Find where the given text appears and provide that cell's center as (x, y) coordinate. 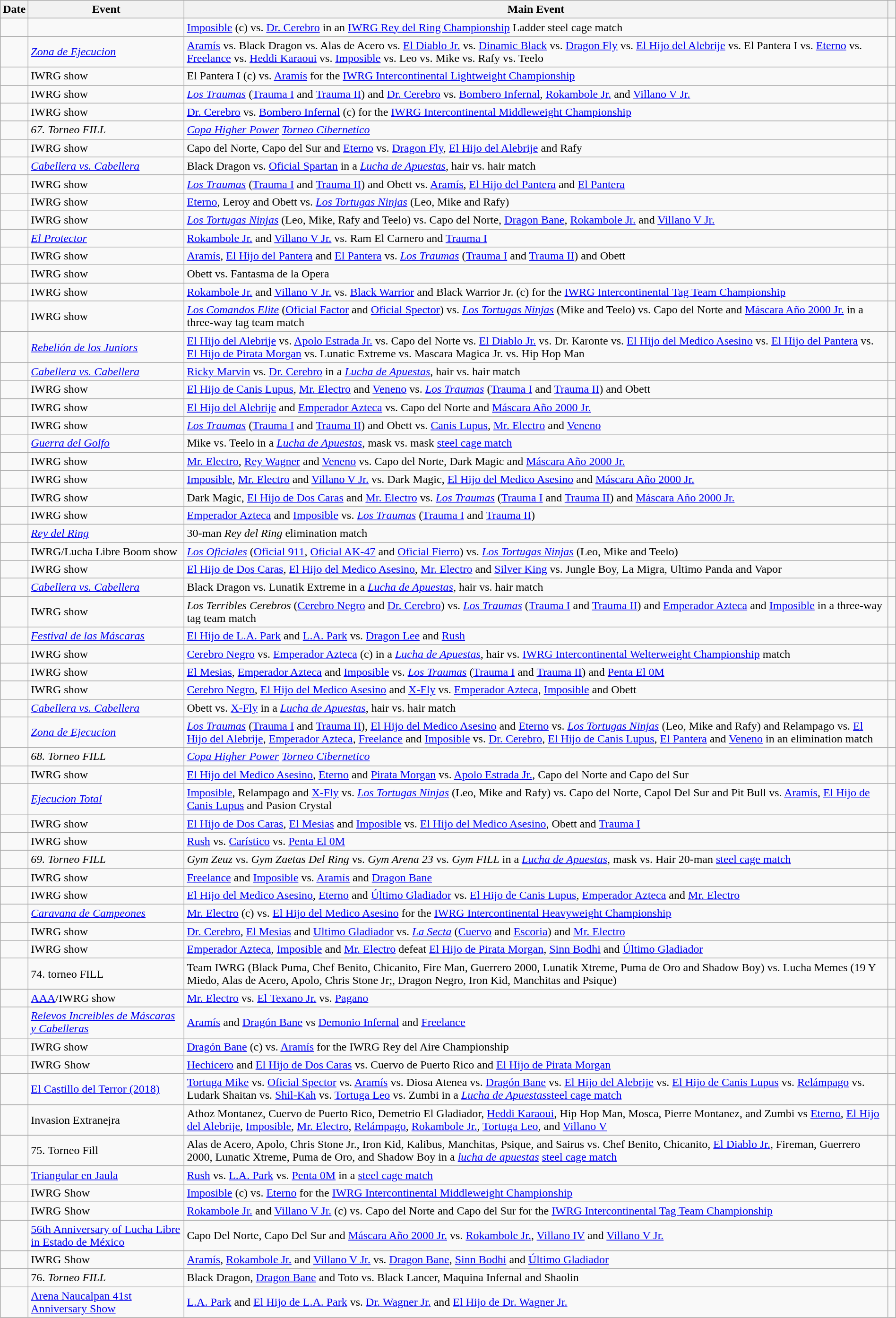
Mike vs. Teelo in a Lucha de Apuestas, mask vs. mask steel cage match (536, 443)
Black Dragon, Dragon Bane and Toto vs. Black Lancer, Maquina Infernal and Shaolin (536, 1278)
IWRG/Lucha Libre Boom show (106, 551)
Imposible, Mr. Electro and Villano V Jr. vs. Dark Magic, El Hijo del Medico Asesino and Máscara Año 2000 Jr. (536, 479)
El Castillo del Terror (2018) (106, 1089)
Dr. Cerebro, El Mesias and Ultimo Gladiador vs. La Secta (Cuervo and Escoria) and Mr. Electro (536, 931)
Rokambole Jr. and Villano V Jr. (c) vs. Capo del Norte and Capo del Sur for the IWRG Intercontinental Tag Team Championship (536, 1211)
Los Traumas (Trauma I and Trauma II) and Obett vs. Canis Lupus, Mr. Electro and Veneno (536, 425)
Relevos Increibles de Máscaras y Cabelleras (106, 1023)
Freelance and Imposible vs. Aramís and Dragon Bane (536, 878)
Los Tortugas Ninjas (Leo, Mike, Rafy and Teelo) vs. Capo del Norte, Dragon Bane, Rokambole Jr. and Villano V Jr. (536, 220)
Obett vs. X-Fly in a Lucha de Apuestas, hair vs. hair match (536, 708)
El Hijo de Dos Caras, El Hijo del Medico Asesino, Mr. Electro and Silver King vs. Jungle Boy, La Migra, Ultimo Panda and Vapor (536, 569)
L.A. Park and El Hijo de L.A. Park vs. Dr. Wagner Jr. and El Hijo de Dr. Wagner Jr. (536, 1302)
Imposible (c) vs. Dr. Cerebro in an IWRG Rey del Ring Championship Ladder steel cage match (536, 27)
Los Traumas (Trauma I and Trauma II) and Dr. Cerebro vs. Bombero Infernal, Rokambole Jr. and Villano V Jr. (536, 94)
Rush vs. Carístico vs. Penta El 0M (536, 841)
El Hijo de Canis Lupus, Mr. Electro and Veneno vs. Los Traumas (Trauma I and Trauma II) and Obett (536, 389)
El Hijo del Medico Asesino, Eterno and Último Gladiador vs. El Hijo de Canis Lupus, Emperador Azteca and Mr. Electro (536, 896)
AAA/IWRG show (106, 998)
Invasion Extranejra (106, 1120)
Aramís, Rokambole Jr. and Villano V Jr. vs. Dragon Bane, Sinn Bodhi and Último Gladiador (536, 1260)
Festival de las Máscaras (106, 636)
Aramís, El Hijo del Pantera and El Pantera vs. Los Traumas (Trauma I and Trauma II) and Obett (536, 256)
Imposible (c) vs. Eterno for the IWRG Intercontinental Middleweight Championship (536, 1193)
Rokambole Jr. and Villano V Jr. vs. Ram El Carnero and Trauma I (536, 238)
Rush vs. L.A. Park vs. Penta 0M in a steel cage match (536, 1175)
56th Anniversary of Lucha Libre in Estado de México (106, 1235)
El Protector (106, 238)
Date (14, 9)
Rey del Ring (106, 533)
Emperador Azteca, Imposible and Mr. Electro defeat El Hijo de Pirata Morgan, Sinn Bodhi and Último Gladiador (536, 949)
Dragón Bane (c) vs. Aramís for the IWRG Rey del Aire Championship (536, 1047)
Cerebro Negro, El Hijo del Medico Asesino and X-Fly vs. Emperador Azteca, Imposible and Obett (536, 690)
Arena Naucalpan 41st Anniversary Show (106, 1302)
El Pantera I (c) vs. Aramís for the IWRG Intercontinental Lightweight Championship (536, 76)
Event (106, 9)
Rokambole Jr. and Villano V Jr. vs. Black Warrior and Black Warrior Jr. (c) for the IWRG Intercontinental Tag Team Championship (536, 292)
Cerebro Negro vs. Emperador Azteca (c) in a Lucha de Apuestas, hair vs. IWRG Intercontinental Welterweight Championship match (536, 654)
Obett vs. Fantasma de la Opera (536, 274)
El Mesias, Emperador Azteca and Imposible vs. Los Traumas (Trauma I and Trauma II) and Penta El 0M (536, 672)
Triangular en Jaula (106, 1175)
Ejecucion Total (106, 799)
Caravana de Campeones (106, 913)
Aramís and Dragón Bane vs Demonio Infernal and Freelance (536, 1023)
Black Dragon vs. Lunatik Extreme in a Lucha de Apuestas, hair vs. hair match (536, 587)
69. Torneo FILL (106, 859)
74. torneo FILL (106, 973)
El Hijo del Alebrije and Emperador Azteca vs. Capo del Norte and Máscara Año 2000 Jr. (536, 407)
68. Torneo FILL (106, 757)
Mr. Electro (c) vs. El Hijo del Medico Asesino for the IWRG Intercontinental Heavyweight Championship (536, 913)
El Hijo de Dos Caras, El Mesias and Imposible vs. El Hijo del Medico Asesino, Obett and Trauma I (536, 823)
Main Event (536, 9)
Dr. Cerebro vs. Bombero Infernal (c) for the IWRG Intercontinental Middleweight Championship (536, 112)
Black Dragon vs. Oficial Spartan in a Lucha de Apuestas, hair vs. hair match (536, 166)
67. Torneo FILL (106, 130)
Guerra del Golfo (106, 443)
Gym Zeuz vs. Gym Zaetas Del Ring vs. Gym Arena 23 vs. Gym FILL in a Lucha de Apuestas, mask vs. Hair 20-man steel cage match (536, 859)
Capo del Norte, Capo del Sur and Eterno vs. Dragon Fly, El Hijo del Alebrije and Rafy (536, 148)
El Hijo de L.A. Park and L.A. Park vs. Dragon Lee and Rush (536, 636)
Hechicero and El Hijo de Dos Caras vs. Cuervo de Puerto Rico and El Hijo de Pirata Morgan (536, 1065)
76. Torneo FILL (106, 1278)
Capo Del Norte, Capo Del Sur and Máscara Año 2000 Jr. vs. Rokambole Jr., Villano IV and Villano V Jr. (536, 1235)
Ricky Marvin vs. Dr. Cerebro in a Lucha de Apuestas, hair vs. hair match (536, 371)
Los Traumas (Trauma I and Trauma II) and Obett vs. Aramís, El Hijo del Pantera and El Pantera (536, 184)
Eterno, Leroy and Obett vs. Los Tortugas Ninjas (Leo, Mike and Rafy) (536, 202)
Mr. Electro vs. El Texano Jr. vs. Pagano (536, 998)
Dark Magic, El Hijo de Dos Caras and Mr. Electro vs. Los Traumas (Trauma I and Trauma II) and Máscara Año 2000 Jr. (536, 497)
75. Torneo Fill (106, 1150)
30-man Rey del Ring elimination match (536, 533)
Emperador Azteca and Imposible vs. Los Traumas (Trauma I and Trauma II) (536, 515)
Mr. Electro, Rey Wagner and Veneno vs. Capo del Norte, Dark Magic and Máscara Año 2000 Jr. (536, 461)
Los Oficiales (Oficial 911, Oficial AK-47 and Oficial Fierro) vs. Los Tortugas Ninjas (Leo, Mike and Teelo) (536, 551)
Rebelión de los Juniors (106, 347)
El Hijo del Medico Asesino, Eterno and Pirata Morgan vs. Apolo Estrada Jr., Capo del Norte and Capo del Sur (536, 775)
